Return the [x, y] coordinate for the center point of the cell that contains the specified text.  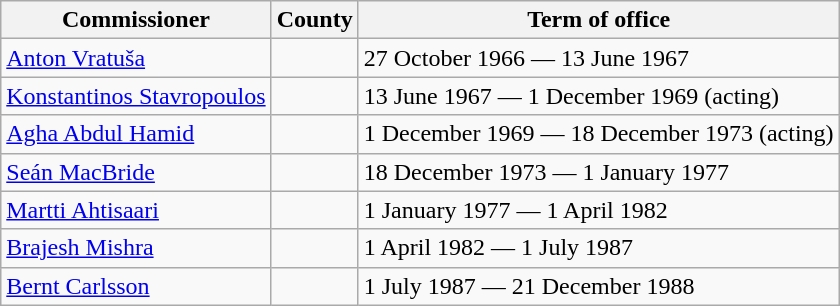
1 July 1987 — 21 December 1988 [598, 286]
County [314, 20]
Anton Vratuša [136, 58]
1 April 1982 — 1 July 1987 [598, 248]
Term of office [598, 20]
Konstantinos Stavropoulos [136, 96]
Commissioner [136, 20]
27 October 1966 — 13 June 1967 [598, 58]
Bernt Carlsson [136, 286]
Seán MacBride [136, 172]
Agha Abdul Hamid [136, 134]
18 December 1973 — 1 January 1977 [598, 172]
Martti Ahtisaari [136, 210]
Brajesh Mishra [136, 248]
1 December 1969 — 18 December 1973 (acting) [598, 134]
13 June 1967 — 1 December 1969 (acting) [598, 96]
1 January 1977 — 1 April 1982 [598, 210]
